Return the (X, Y) coordinate for the center point of the cell that contains the specified text.  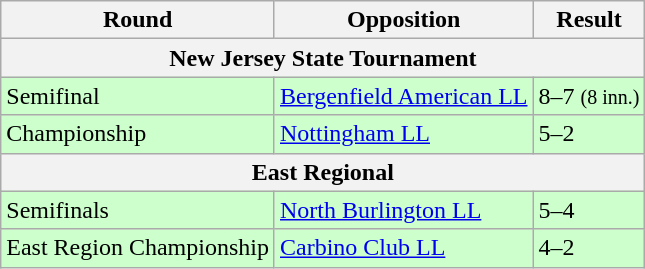
Championship (138, 134)
Opposition (404, 20)
Semifinal (138, 96)
Bergenfield American LL (404, 96)
Carbino Club LL (404, 248)
New Jersey State Tournament (323, 58)
East Region Championship (138, 248)
5–4 (589, 210)
Nottingham LL (404, 134)
5–2 (589, 134)
4–2 (589, 248)
Result (589, 20)
8–7 (8 inn.) (589, 96)
Round (138, 20)
Semifinals (138, 210)
East Regional (323, 172)
North Burlington LL (404, 210)
